Detect which cell encompasses the target text, then output its (X, Y) center coordinate. 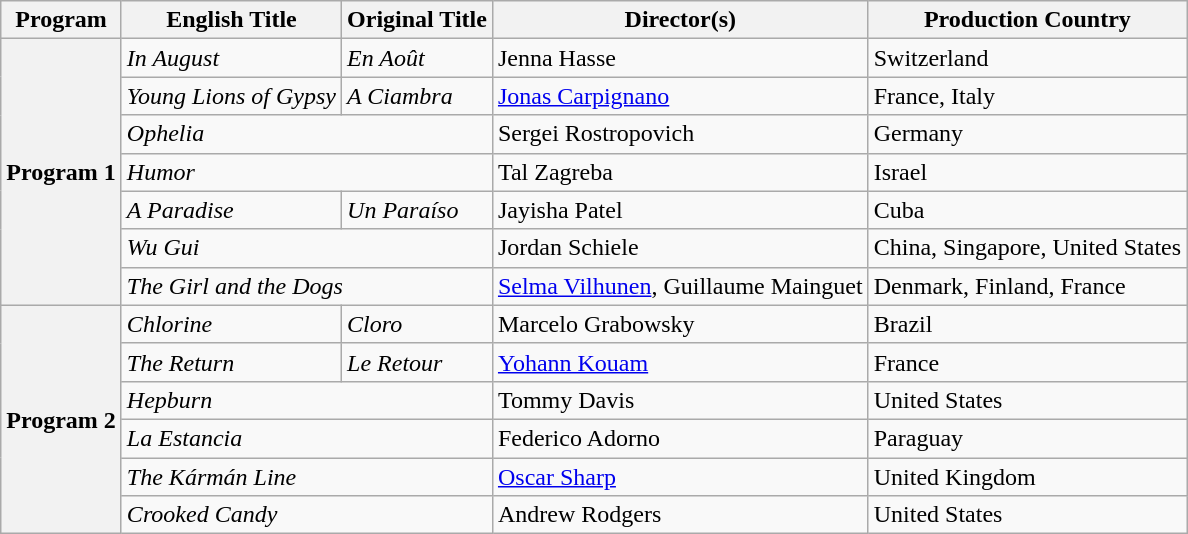
The Return (231, 362)
Le Retour (418, 362)
Crooked Candy (306, 515)
Sergei Rostropovich (680, 134)
The Kármán Line (306, 477)
The Girl and the Dogs (306, 286)
France, Italy (1027, 96)
Paraguay (1027, 438)
Federico Adorno (680, 438)
China, Singapore, United States (1027, 248)
Yohann Kouam (680, 362)
Andrew Rodgers (680, 515)
Cloro (418, 324)
Production Country (1027, 20)
Denmark, Finland, France (1027, 286)
United Kingdom (1027, 477)
Program 2 (62, 419)
Tal Zagreba (680, 172)
Humor (306, 172)
Cuba (1027, 210)
France (1027, 362)
Jordan Schiele (680, 248)
Switzerland (1027, 58)
In August (231, 58)
Selma Vilhunen, Guillaume Mainguet (680, 286)
Original Title (418, 20)
Jonas Carpignano (680, 96)
Tommy Davis (680, 400)
Germany (1027, 134)
Program 1 (62, 172)
Israel (1027, 172)
A Ciambra (418, 96)
Jenna Hasse (680, 58)
Brazil (1027, 324)
Program (62, 20)
Hepburn (306, 400)
Director(s) (680, 20)
Jayisha Patel (680, 210)
Young Lions of Gypsy (231, 96)
En Août (418, 58)
Oscar Sharp (680, 477)
Marcelo Grabowsky (680, 324)
La Estancia (306, 438)
Wu Gui (306, 248)
English Title (231, 20)
A Paradise (231, 210)
Ophelia (306, 134)
Un Paraíso (418, 210)
Chlorine (231, 324)
